Return [x, y] of the center of cell containing provided text 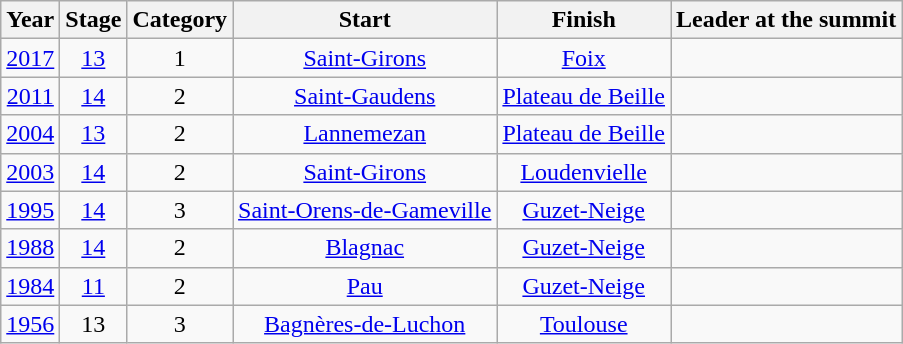
Blagnac [365, 248]
2004 [30, 134]
Foix [584, 58]
Leader at the summit [786, 20]
1995 [30, 210]
Bagnères-de-Luchon [365, 324]
1984 [30, 286]
Lannemezan [365, 134]
1 [180, 58]
11 [94, 286]
Start [365, 20]
2011 [30, 96]
Stage [94, 20]
Loudenvielle [584, 172]
1988 [30, 248]
Finish [584, 20]
Saint-Orens-de-Gameville [365, 210]
2003 [30, 172]
Year [30, 20]
1956 [30, 324]
Category [180, 20]
Toulouse [584, 324]
Saint-Gaudens [365, 96]
Pau [365, 286]
2017 [30, 58]
